Locate the cell with the specified text and output its (x, y) center coordinate. 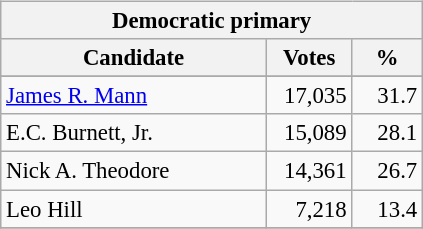
13.4 (388, 209)
Candidate (134, 58)
26.7 (388, 171)
Democratic primary (212, 21)
17,035 (309, 96)
31.7 (388, 96)
E.C. Burnett, Jr. (134, 133)
Votes (309, 58)
15,089 (309, 133)
James R. Mann (134, 96)
28.1 (388, 133)
14,361 (309, 171)
% (388, 58)
Nick A. Theodore (134, 171)
7,218 (309, 209)
Leo Hill (134, 209)
